Provide the (X, Y) coordinate of the cell's center where the given text is located.  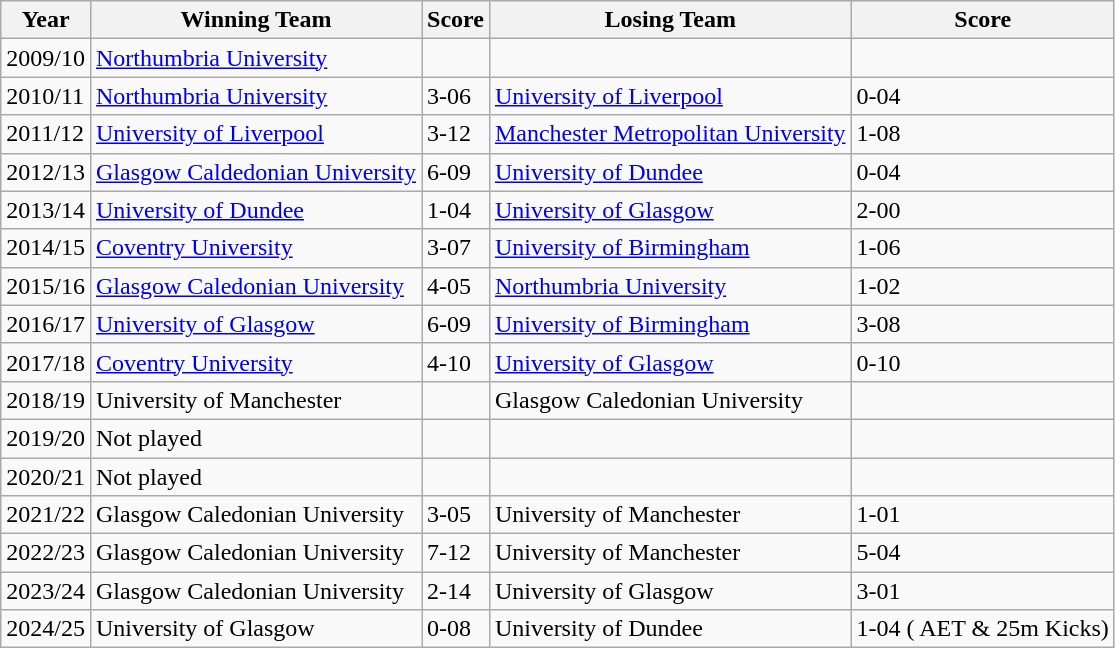
2013/14 (46, 210)
1-04 (456, 210)
2-14 (456, 591)
Glasgow Caldedonian University (256, 172)
Losing Team (670, 20)
2015/16 (46, 286)
2020/21 (46, 477)
3-01 (982, 591)
0-08 (456, 629)
3-07 (456, 248)
2021/22 (46, 515)
7-12 (456, 553)
1-06 (982, 248)
2012/13 (46, 172)
2011/12 (46, 134)
5-04 (982, 553)
4-10 (456, 362)
2019/20 (46, 438)
2010/11 (46, 96)
1-08 (982, 134)
3-05 (456, 515)
1-02 (982, 286)
2017/18 (46, 362)
2022/23 (46, 553)
2024/25 (46, 629)
2014/15 (46, 248)
0-10 (982, 362)
2009/10 (46, 58)
Manchester Metropolitan University (670, 134)
3-12 (456, 134)
3-06 (456, 96)
2016/17 (46, 324)
2023/24 (46, 591)
4-05 (456, 286)
3-08 (982, 324)
Year (46, 20)
2-00 (982, 210)
Winning Team (256, 20)
2018/19 (46, 400)
1-04 ( AET & 25m Kicks) (982, 629)
1-01 (982, 515)
